Extract the (X, Y) coordinate from the center of the cell holding the provided text.  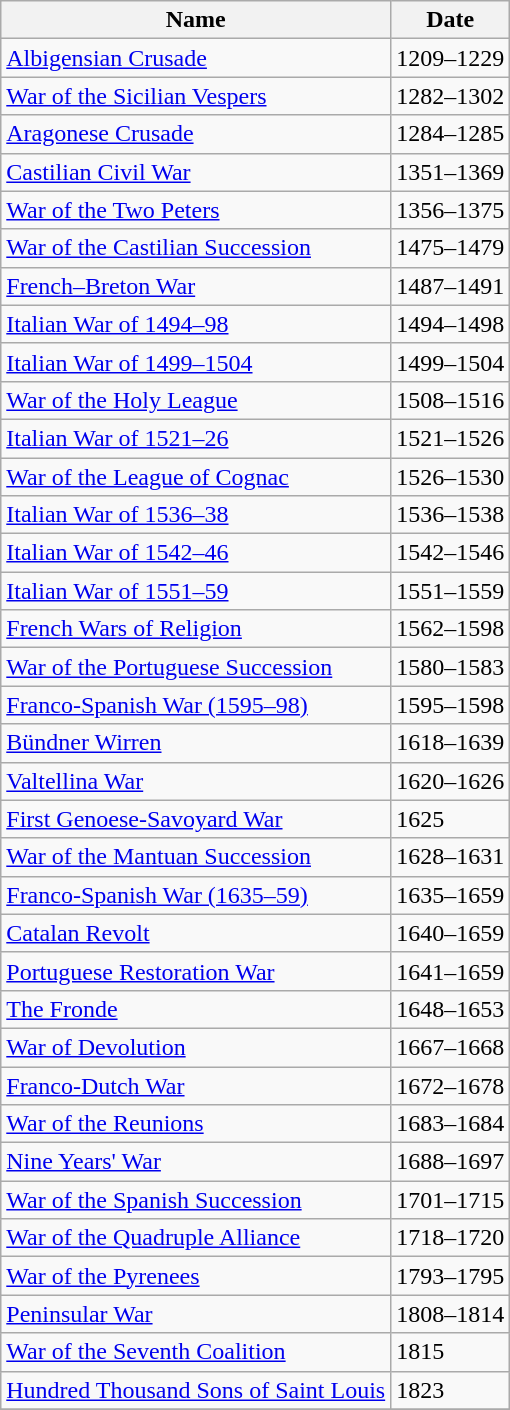
1648–1653 (450, 1009)
1701–1715 (450, 1200)
1487–1491 (450, 286)
1499–1504 (450, 362)
Peninsular War (196, 1314)
1625 (450, 819)
1595–1598 (450, 705)
War of the Mantuan Succession (196, 857)
Nine Years' War (196, 1162)
War of the Two Peters (196, 210)
1536–1538 (450, 515)
Valtellina War (196, 781)
1618–1639 (450, 743)
Franco-Spanish War (1635–59) (196, 895)
1494–1498 (450, 324)
Castilian Civil War (196, 172)
1542–1546 (450, 553)
Date (450, 20)
Albigensian Crusade (196, 58)
1351–1369 (450, 172)
1620–1626 (450, 781)
1718–1720 (450, 1238)
1521–1526 (450, 438)
1282–1302 (450, 96)
1667–1668 (450, 1047)
War of the Castilian Succession (196, 248)
War of the Sicilian Vespers (196, 96)
Catalan Revolt (196, 933)
War of the Seventh Coalition (196, 1352)
1815 (450, 1352)
1688–1697 (450, 1162)
1808–1814 (450, 1314)
Italian War of 1542–46 (196, 553)
1793–1795 (450, 1276)
Hundred Thousand Sons of Saint Louis (196, 1390)
War of the League of Cognac (196, 477)
Italian War of 1521–26 (196, 438)
1683–1684 (450, 1124)
1508–1516 (450, 400)
War of the Quadruple Alliance (196, 1238)
1823 (450, 1390)
1551–1559 (450, 591)
1641–1659 (450, 971)
1635–1659 (450, 895)
1640–1659 (450, 933)
War of the Holy League (196, 400)
1562–1598 (450, 629)
1672–1678 (450, 1085)
1580–1583 (450, 667)
Name (196, 20)
1526–1530 (450, 477)
Aragonese Crusade (196, 134)
First Genoese-Savoyard War (196, 819)
Italian War of 1494–98 (196, 324)
Italian War of 1536–38 (196, 515)
War of the Spanish Succession (196, 1200)
1475–1479 (450, 248)
War of the Reunions (196, 1124)
Franco-Spanish War (1595–98) (196, 705)
1209–1229 (450, 58)
Portuguese Restoration War (196, 971)
French Wars of Religion (196, 629)
Italian War of 1499–1504 (196, 362)
Franco-Dutch War (196, 1085)
French–Breton War (196, 286)
Italian War of 1551–59 (196, 591)
The Fronde (196, 1009)
Bündner Wirren (196, 743)
1284–1285 (450, 134)
1628–1631 (450, 857)
1356–1375 (450, 210)
War of Devolution (196, 1047)
War of the Portuguese Succession (196, 667)
War of the Pyrenees (196, 1276)
